For the text-containing cell, return its midpoint in [X, Y] coordinate format. 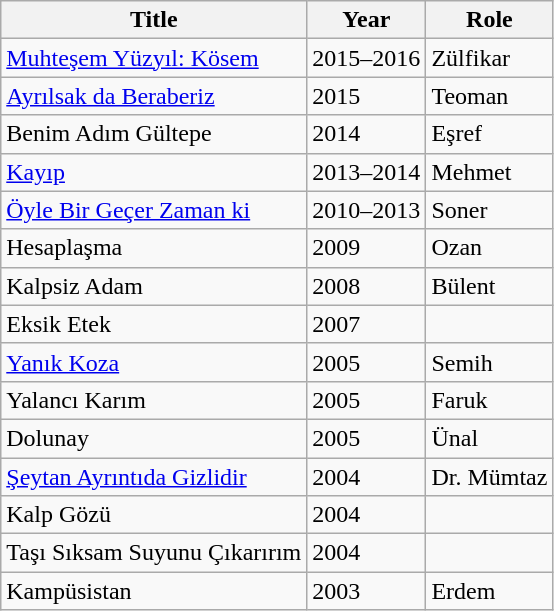
Zülfikar [490, 58]
Kalpsiz Adam [154, 286]
2013–2014 [366, 172]
Year [366, 20]
Soner [490, 210]
2009 [366, 248]
2014 [366, 134]
Benim Adım Gültepe [154, 134]
Faruk [490, 400]
Role [490, 20]
Kampüsistan [154, 591]
Muhteşem Yüzyıl: Kösem [154, 58]
Taşı Sıksam Suyunu Çıkarırım [154, 553]
Erdem [490, 591]
2008 [366, 286]
Bülent [490, 286]
2015–2016 [366, 58]
Öyle Bir Geçer Zaman ki [154, 210]
Semih [490, 362]
2003 [366, 591]
Eksik Etek [154, 324]
2007 [366, 324]
Ünal [490, 438]
Ayrılsak da Beraberiz [154, 96]
Title [154, 20]
Teoman [490, 96]
Mehmet [490, 172]
Eşref [490, 134]
Yanık Koza [154, 362]
Dr. Mümtaz [490, 477]
Dolunay [154, 438]
Kayıp [154, 172]
Hesaplaşma [154, 248]
2010–2013 [366, 210]
Kalp Gözü [154, 515]
Ozan [490, 248]
Yalancı Karım [154, 400]
Şeytan Ayrıntıda Gizlidir [154, 477]
2015 [366, 96]
